From the cell containing the given text, extract its center point as (x, y) coordinate. 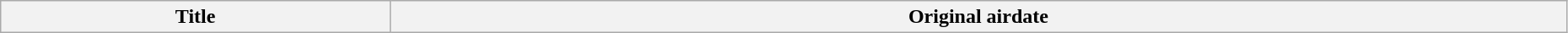
Original airdate (978, 17)
Title (196, 17)
